For the text-containing cell, return its midpoint in [x, y] coordinate format. 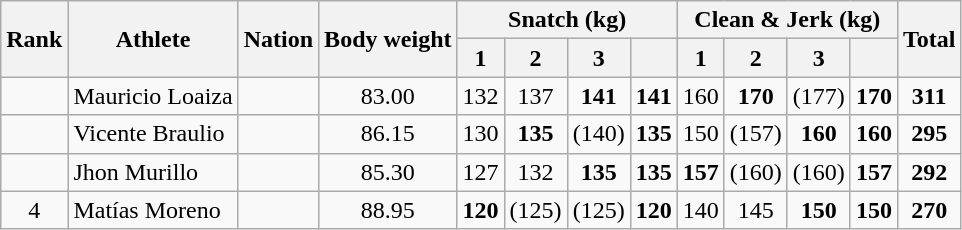
83.00 [388, 96]
292 [929, 172]
(140) [598, 134]
4 [34, 210]
295 [929, 134]
137 [536, 96]
(177) [818, 96]
Body weight [388, 39]
Vicente Braulio [153, 134]
(157) [756, 134]
Jhon Murillo [153, 172]
Nation [278, 39]
145 [756, 210]
Mauricio Loaiza [153, 96]
Athlete [153, 39]
85.30 [388, 172]
130 [480, 134]
311 [929, 96]
Matías Moreno [153, 210]
86.15 [388, 134]
Clean & Jerk (kg) [787, 20]
Rank [34, 39]
88.95 [388, 210]
140 [700, 210]
Total [929, 39]
127 [480, 172]
Snatch (kg) [567, 20]
270 [929, 210]
